Scan for the cell matching the given text and deliver its [x, y] coordinate at center. 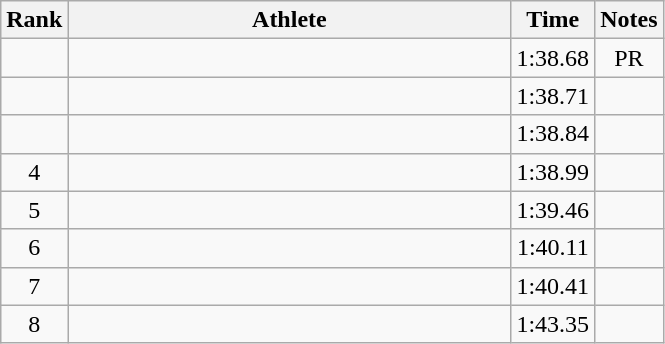
4 [34, 172]
1:38.71 [553, 96]
Athlete [290, 20]
1:38.99 [553, 172]
PR [629, 58]
5 [34, 210]
Rank [34, 20]
7 [34, 286]
1:43.35 [553, 324]
1:38.68 [553, 58]
Time [553, 20]
1:39.46 [553, 210]
1:40.11 [553, 248]
6 [34, 248]
1:38.84 [553, 134]
1:40.41 [553, 286]
8 [34, 324]
Notes [629, 20]
